Locate the cell with the specified text and output its (X, Y) center coordinate. 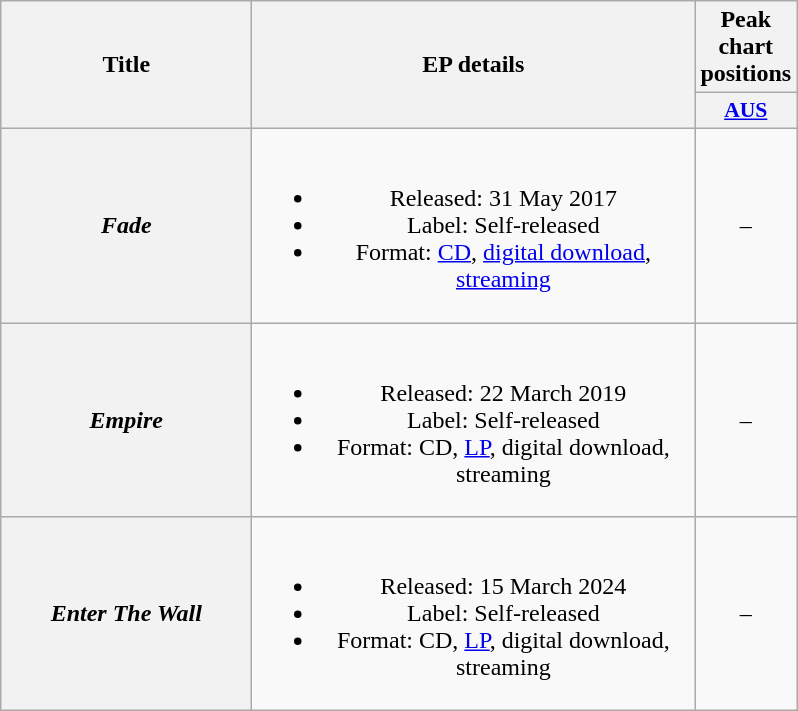
Enter The Wall (126, 614)
Fade (126, 225)
Released: 22 March 2019Label: Self-releasedFormat: CD, LP, digital download, streaming (474, 419)
Peak chart positions (746, 47)
Released: 15 March 2024Label: Self-releasedFormat: CD, LP, digital download, streaming (474, 614)
AUS (746, 111)
Title (126, 65)
EP details (474, 65)
Empire (126, 419)
Released: 31 May 2017Label: Self-releasedFormat: CD, digital download, streaming (474, 225)
